Capture the cell that displays the provided text and extract its (X, Y) central coordinate. 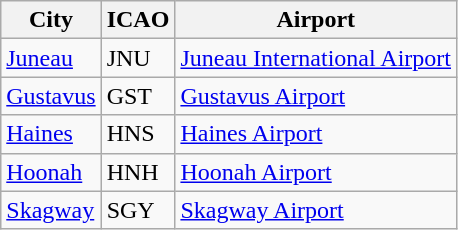
GST (138, 96)
Hoonah Airport (316, 172)
Gustavus Airport (316, 96)
Gustavus (51, 96)
HNH (138, 172)
Skagway Airport (316, 210)
Airport (316, 20)
Haines Airport (316, 134)
Juneau (51, 58)
JNU (138, 58)
HNS (138, 134)
Haines (51, 134)
City (51, 20)
Hoonah (51, 172)
SGY (138, 210)
Juneau International Airport (316, 58)
ICAO (138, 20)
Skagway (51, 210)
